Return (X, Y) of the center of cell containing provided text 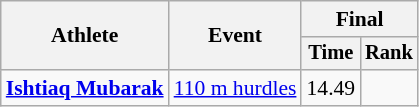
Event (236, 36)
Ishtiaq Mubarak (85, 88)
110 m hurdles (236, 88)
Final (359, 19)
Time (330, 54)
Rank (389, 54)
14.49 (330, 88)
Athlete (85, 36)
